Locate the cell with the specified text and output its (x, y) center coordinate. 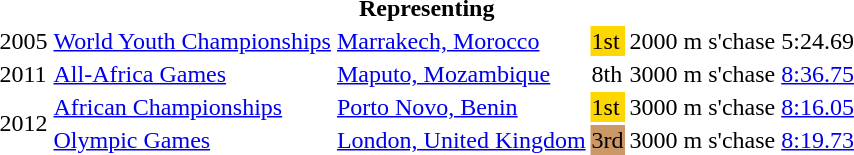
Maputo, Mozambique (461, 74)
World Youth Championships (192, 41)
London, United Kingdom (461, 140)
Porto Novo, Benin (461, 107)
3rd (608, 140)
Olympic Games (192, 140)
8th (608, 74)
2000 m s'chase (702, 41)
All-Africa Games (192, 74)
Marrakech, Morocco (461, 41)
African Championships (192, 107)
